Return the (x, y) coordinate for the center point of the cell that contains the specified text.  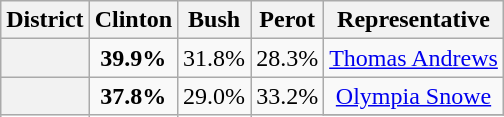
Perot (288, 20)
28.3% (288, 58)
Olympia Snowe (414, 96)
31.8% (214, 58)
39.9% (133, 58)
29.0% (214, 96)
33.2% (288, 96)
Bush (214, 20)
Clinton (133, 20)
37.8% (133, 96)
Representative (414, 20)
Thomas Andrews (414, 58)
District (45, 20)
